Return (X, Y) of the center of cell containing provided text 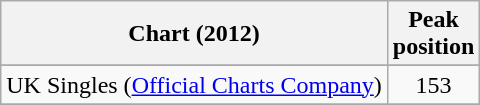
UK Singles (Official Charts Company) (194, 85)
Chart (2012) (194, 34)
Peakposition (433, 34)
153 (433, 85)
